Identify which cell holds the provided text, then report its [X, Y] central coordinate. 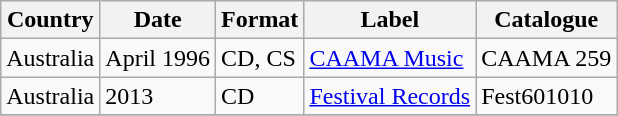
CD, CS [260, 58]
Format [260, 20]
April 1996 [158, 58]
CAAMA 259 [546, 58]
CAAMA Music [390, 58]
Catalogue [546, 20]
Country [50, 20]
Date [158, 20]
Label [390, 20]
Festival Records [390, 96]
Fest601010 [546, 96]
CD [260, 96]
2013 [158, 96]
